Output the (X, Y) coordinate of the center of the cell containing the given text.  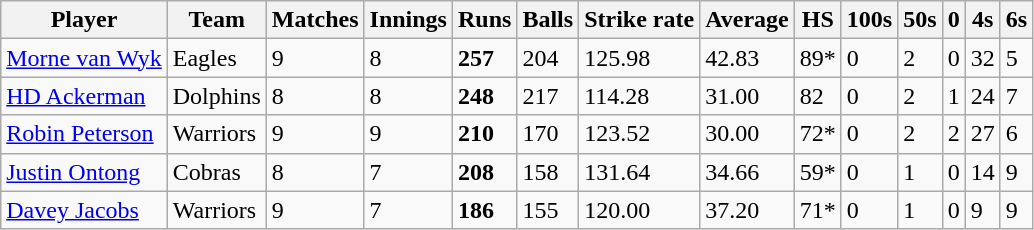
100s (869, 20)
Dolphins (216, 96)
32 (982, 58)
248 (484, 96)
Innings (408, 20)
155 (548, 210)
34.66 (748, 172)
Matches (315, 20)
Balls (548, 20)
Player (84, 20)
14 (982, 172)
6 (1016, 134)
123.52 (640, 134)
114.28 (640, 96)
89* (818, 58)
Cobras (216, 172)
HD Ackerman (84, 96)
217 (548, 96)
Robin Peterson (84, 134)
HS (818, 20)
72* (818, 134)
131.64 (640, 172)
Strike rate (640, 20)
204 (548, 58)
Runs (484, 20)
170 (548, 134)
257 (484, 58)
Justin Ontong (84, 172)
37.20 (748, 210)
71* (818, 210)
Eagles (216, 58)
50s (920, 20)
210 (484, 134)
Team (216, 20)
24 (982, 96)
Davey Jacobs (84, 210)
42.83 (748, 58)
31.00 (748, 96)
6s (1016, 20)
186 (484, 210)
27 (982, 134)
Morne van Wyk (84, 58)
208 (484, 172)
158 (548, 172)
82 (818, 96)
Average (748, 20)
59* (818, 172)
30.00 (748, 134)
120.00 (640, 210)
125.98 (640, 58)
4s (982, 20)
5 (1016, 58)
